Determine the [x, y] coordinate at the center of the cell enclosing the given text.  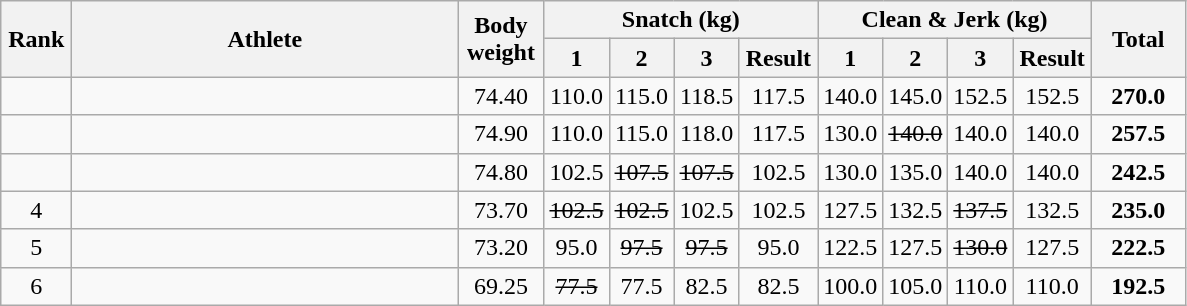
6 [36, 286]
118.0 [706, 134]
118.5 [706, 96]
100.0 [850, 286]
69.25 [501, 286]
73.70 [501, 210]
145.0 [916, 96]
122.5 [850, 248]
74.80 [501, 172]
242.5 [1138, 172]
5 [36, 248]
73.20 [501, 248]
Body weight [501, 39]
Athlete [265, 39]
4 [36, 210]
Snatch (kg) [681, 20]
135.0 [916, 172]
Clean & Jerk (kg) [955, 20]
74.90 [501, 134]
270.0 [1138, 96]
222.5 [1138, 248]
235.0 [1138, 210]
105.0 [916, 286]
137.5 [980, 210]
Rank [36, 39]
192.5 [1138, 286]
74.40 [501, 96]
257.5 [1138, 134]
Total [1138, 39]
